Determine the [X, Y] coordinate at the center of the cell enclosing the given text.  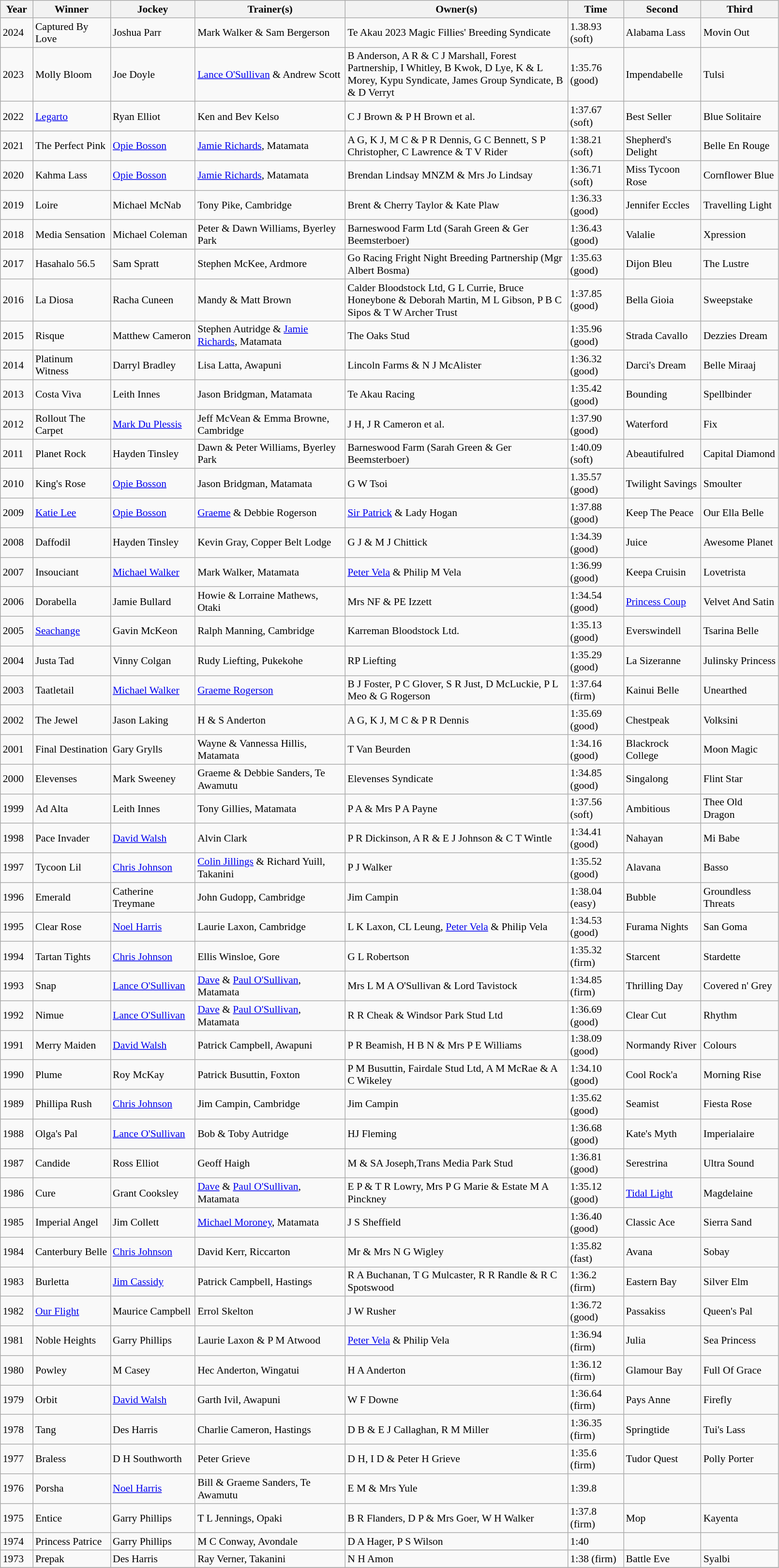
Tudor Quest [662, 1459]
T Van Beurden [456, 750]
Impendabelle [662, 74]
Our Ella Belle [740, 513]
Starcent [662, 957]
J W Rusher [456, 1312]
Roy McKay [153, 1075]
R A Buchanan, T G Mulcaster, R R Randle & R C Spotswood [456, 1282]
Colours [740, 1045]
Julia [662, 1341]
Normandy River [662, 1045]
1:37.8 (firm) [595, 1518]
1996 [16, 898]
1974 [16, 1542]
Keepa Cruisin [662, 572]
Juice [662, 543]
1:35.13 (good) [595, 632]
Mrs L M A O'Sullivan & Lord Tavistock [456, 986]
Thee Old Dragon [740, 809]
Emerald [72, 898]
Grant Cooksley [153, 1193]
Darryl Bradley [153, 366]
Tsarina Belle [740, 632]
Pays Anne [662, 1400]
Risque [72, 336]
1:35.62 (good) [595, 1105]
B R Flanders, D P & Mrs Goer, W H Walker [456, 1518]
Planet Rock [72, 454]
Brent & Cherry Taylor & Kate Plaw [456, 205]
Michael Moroney, Matamata [270, 1223]
1.35.57 (good) [595, 484]
Hasahalo 56.5 [72, 264]
Cornflower Blue [740, 175]
Brendan Lindsay MNZM & Mrs Jo Lindsay [456, 175]
Eastern Bay [662, 1282]
Tycoon Lil [72, 868]
Katie Lee [72, 513]
N H Amon [456, 1559]
2024 [16, 33]
Velvet And Satin [740, 602]
Belle Miraaj [740, 366]
1973 [16, 1559]
Elevenses Syndicate [456, 779]
G W Tsoi [456, 484]
Rhythm [740, 1016]
Rollout The Carpet [72, 425]
Silver Elm [740, 1282]
Blue Solitaire [740, 116]
Pace Invader [72, 839]
Lance O'Sullivan & Andrew Scott [270, 74]
Bella Gioia [662, 300]
Ross Elliot [153, 1164]
B Anderson, A R & C J Marshall, Forest Partnership, I Whitley, B Kwok, D Lye, K & L Morey, Kypu Syndicate, James Group Syndicate, B & D Verryt [456, 74]
Daffodil [72, 543]
2003 [16, 691]
Kevin Gray, Copper Belt Lodge [270, 543]
1:36.69 (good) [595, 1016]
Groundless Threats [740, 898]
1:35.29 (good) [595, 661]
1:34.16 (good) [595, 750]
R R Cheak & Windsor Park Stud Ltd [456, 1016]
1:37.90 (good) [595, 425]
2008 [16, 543]
Merry Maiden [72, 1045]
2022 [16, 116]
Trainer(s) [270, 9]
Passakiss [662, 1312]
The Perfect Pink [72, 146]
Prepak [72, 1559]
Phillipa Rush [72, 1105]
Snap [72, 986]
D H, I D & Peter H Grieve [456, 1459]
Queen's Pal [740, 1312]
Tui's Lass [740, 1430]
Loire [72, 205]
1:34.54 (good) [595, 602]
1.38.93 (soft) [595, 33]
Matthew Cameron [153, 336]
Julinsky Princess [740, 661]
Winner [72, 9]
Princess Coup [662, 602]
1992 [16, 1016]
Clear Rose [72, 927]
1:34.10 (good) [595, 1075]
Battle Eve [662, 1559]
Rudy Liefting, Pukekohe [270, 661]
M Casey [153, 1371]
1985 [16, 1223]
1:36.71 (soft) [595, 175]
1:35.32 (firm) [595, 957]
Elevenses [72, 779]
Firefly [740, 1400]
1991 [16, 1045]
Miss Tycoon Rose [662, 175]
Movin Out [740, 33]
Te Akau 2023 Magic Fillies' Breeding Syndicate [456, 33]
Kayenta [740, 1518]
Jeff McVean & Emma Browne, Cambridge [270, 425]
Patrick Campbell, Awapuni [270, 1045]
Mark Du Plessis [153, 425]
Moon Magic [740, 750]
1:36.43 (good) [595, 235]
Mrs NF & PE Izzett [456, 602]
1:35.12 (good) [595, 1193]
1:35.82 (fast) [595, 1252]
Awesome Planet [740, 543]
1:37.56 (soft) [595, 809]
Bounding [662, 395]
Darci's Dream [662, 366]
Braless [72, 1459]
1:40.09 (soft) [595, 454]
Classic Ace [662, 1223]
Sea Princess [740, 1341]
E P & T R Lowry, Mrs P G Marie & Estate M A Pinckney [456, 1193]
1:40 [595, 1542]
Barneswood Farm Ltd (Sarah Green & Ger Beemsterboer) [456, 235]
Dijon Bleu [662, 264]
Our Flight [72, 1312]
Burletta [72, 1282]
The Jewel [72, 720]
1:36.40 (good) [595, 1223]
Imperial Angel [72, 1223]
Media Sensation [72, 235]
Second [662, 9]
Full Of Grace [740, 1371]
Garth Ivil, Awapuni [270, 1400]
Flint Star [740, 779]
Glamour Bay [662, 1371]
P M Busuttin, Fairdale Stud Ltd, A M McRae & A C Wikeley [456, 1075]
D A Hager, P S Wilson [456, 1542]
1:36.94 (firm) [595, 1341]
1:34.85 (firm) [595, 986]
Ad Alta [72, 809]
Gavin McKeon [153, 632]
Abeautifulred [662, 454]
Patrick Busuttin, Foxton [270, 1075]
2020 [16, 175]
Michael Coleman [153, 235]
Noble Heights [72, 1341]
Unearthed [740, 691]
Graeme & Debbie Sanders, Te Awamutu [270, 779]
Volksini [740, 720]
Howie & Lorraine Mathews, Otaki [270, 602]
C J Brown & P H Brown et al. [456, 116]
Bill & Graeme Sanders, Te Awamutu [270, 1489]
Plume [72, 1075]
E M & Mrs Yule [456, 1489]
Fiesta Rose [740, 1105]
1989 [16, 1105]
1:38.09 (good) [595, 1045]
Valalie [662, 235]
Costa Viva [72, 395]
2005 [16, 632]
Jamie Bullard [153, 602]
Michael McNab [153, 205]
John Gudopp, Cambridge [270, 898]
Bubble [662, 898]
1:36.2 (firm) [595, 1282]
Tidal Light [662, 1193]
1:36.72 (good) [595, 1312]
Kainui Belle [662, 691]
Time [595, 9]
Gary Grylls [153, 750]
J H, J R Cameron et al. [456, 425]
Imperialaire [740, 1134]
Keep The Peace [662, 513]
La Sizeranne [662, 661]
1993 [16, 986]
HJ Fleming [456, 1134]
1978 [16, 1430]
Kahma Lass [72, 175]
H A Anderton [456, 1371]
Magdelaine [740, 1193]
Orbit [72, 1400]
2006 [16, 602]
W F Downe [456, 1400]
Xpression [740, 235]
Polly Porter [740, 1459]
Tartan Tights [72, 957]
2011 [16, 454]
Stardette [740, 957]
1:36.32 (good) [595, 366]
Sir Patrick & Lady Hogan [456, 513]
Mandy & Matt Brown [270, 300]
Owner(s) [456, 9]
2017 [16, 264]
1:35.69 (good) [595, 720]
Mark Walker, Matamata [270, 572]
Peter Vela & Philip Vela [456, 1341]
2015 [16, 336]
1:35.42 (good) [595, 395]
Mark Sweeney [153, 779]
1983 [16, 1282]
2004 [16, 661]
Justa Tad [72, 661]
1:35.63 (good) [595, 264]
Wayne & Vannessa Hillis, Matamata [270, 750]
Seachange [72, 632]
2001 [16, 750]
P J Walker [456, 868]
Colin Jillings & Richard Yuill, Takanini [270, 868]
1:34.41 (good) [595, 839]
Lovetrista [740, 572]
Chestpeak [662, 720]
Cool Rock'a [662, 1075]
Calder Bloodstock Ltd, G L Currie, Bruce Honeybone & Deborah Martin, M L Gibson, P B C Sipos & T W Archer Trust [456, 300]
2000 [16, 779]
Blackrock College [662, 750]
Fix [740, 425]
1:39.8 [595, 1489]
1988 [16, 1134]
Sam Spratt [153, 264]
1:34.39 (good) [595, 543]
A G, K J, M C & P R Dennis, G C Bennett, S P Christopher, C Lawrence & T V Rider [456, 146]
Basso [740, 868]
King's Rose [72, 484]
Avana [662, 1252]
1:36.12 (firm) [595, 1371]
1980 [16, 1371]
Barneswood Farm (Sarah Green & Ger Beemsterboer) [456, 454]
Peter Vela & Philip M Vela [456, 572]
Stephen McKee, Ardmore [270, 264]
Sobay [740, 1252]
Tulsi [740, 74]
P R Beamish, H B N & Mrs P E Williams [456, 1045]
Final Destination [72, 750]
Jim Campin, Cambridge [270, 1105]
1:37.64 (firm) [595, 691]
Morning Rise [740, 1075]
1995 [16, 927]
Ellis Winsloe, Gore [270, 957]
Ray Verner, Takanini [270, 1559]
Joe Doyle [153, 74]
J S Sheffield [456, 1223]
Sierra Sand [740, 1223]
2012 [16, 425]
Third [740, 9]
1976 [16, 1489]
1:37.85 (good) [595, 300]
Jim Collett [153, 1223]
La Diosa [72, 300]
Graeme & Debbie Rogerson [270, 513]
1982 [16, 1312]
H & S Anderton [270, 720]
1981 [16, 1341]
Travelling Light [740, 205]
1994 [16, 957]
1:38.04 (easy) [595, 898]
Nimue [72, 1016]
Taatletail [72, 691]
Serestrina [662, 1164]
Springtide [662, 1430]
Laurie Laxon & P M Atwood [270, 1341]
Insouciant [72, 572]
Strada Cavallo [662, 336]
Mr & Mrs N G Wigley [456, 1252]
1:35.96 (good) [595, 336]
Singalong [662, 779]
Platinum Witness [72, 366]
The Lustre [740, 264]
D B & E J Callaghan, R M Miller [456, 1430]
Te Akau Racing [456, 395]
2016 [16, 300]
Molly Bloom [72, 74]
Peter Grieve [270, 1459]
T L Jennings, Opaki [270, 1518]
Hec Anderton, Wingatui [270, 1371]
1:36.33 (good) [595, 205]
Lisa Latta, Awapuni [270, 366]
Jason Laking [153, 720]
P A & Mrs P A Payne [456, 809]
Mop [662, 1518]
Ralph Manning, Cambridge [270, 632]
1984 [16, 1252]
Jim Cassidy [153, 1282]
1:34.53 (good) [595, 927]
Sweepstake [740, 300]
2009 [16, 513]
2010 [16, 484]
Lincoln Farms & N J McAlister [456, 366]
1:37.67 (soft) [595, 116]
Legarto [72, 116]
L K Laxon, CL Leung, Peter Vela & Philip Vela [456, 927]
1:37.88 (good) [595, 513]
Tony Gillies, Matamata [270, 809]
Alvin Clark [270, 839]
Princess Patrice [72, 1542]
1:38 (firm) [595, 1559]
Waterford [662, 425]
Porsha [72, 1489]
Tony Pike, Cambridge [270, 205]
G L Robertson [456, 957]
Cure [72, 1193]
1:35.52 (good) [595, 868]
Year [16, 9]
1987 [16, 1164]
1:35.76 (good) [595, 74]
2013 [16, 395]
2014 [16, 366]
Nahayan [662, 839]
2023 [16, 74]
1986 [16, 1193]
Graeme Rogerson [270, 691]
Belle En Rouge [740, 146]
M & SA Joseph,Trans Media Park Stud [456, 1164]
1977 [16, 1459]
Geoff Haigh [270, 1164]
Dorabella [72, 602]
Alabama Lass [662, 33]
Peter & Dawn Williams, Byerley Park [270, 235]
M C Conway, Avondale [270, 1542]
A G, K J, M C & P R Dennis [456, 720]
Jockey [153, 9]
1:36.68 (good) [595, 1134]
Spellbinder [740, 395]
Go Racing Fright Night Breeding Partnership (Mgr Albert Bosma) [456, 264]
2019 [16, 205]
2007 [16, 572]
Charlie Cameron, Hastings [270, 1430]
Ken and Bev Kelso [270, 116]
Everswindell [662, 632]
Ambitious [662, 809]
1:38.21 (soft) [595, 146]
Capital Diamond [740, 454]
Jennifer Eccles [662, 205]
Canterbury Belle [72, 1252]
1990 [16, 1075]
1:36.35 (firm) [595, 1430]
Thrilling Day [662, 986]
Entice [72, 1518]
Clear Cut [662, 1016]
Laurie Laxon, Cambridge [270, 927]
Catherine Treymane [153, 898]
RP Liefting [456, 661]
2018 [16, 235]
1999 [16, 809]
Mark Walker & Sam Bergerson [270, 33]
David Kerr, Riccarton [270, 1252]
Twilight Savings [662, 484]
G J & M J Chittick [456, 543]
Joshua Parr [153, 33]
The Oaks Stud [456, 336]
Mi Babe [740, 839]
Alavana [662, 868]
Syalbi [740, 1559]
Patrick Campbell, Hastings [270, 1282]
B J Foster, P C Glover, S R Just, D McLuckie, P L Meo & G Rogerson [456, 691]
Ryan Elliot [153, 116]
Dezzies Dream [740, 336]
Powley [72, 1371]
1:36.99 (good) [595, 572]
Best Seller [662, 116]
Stephen Autridge & Jamie Richards, Matamata [270, 336]
1:36.64 (firm) [595, 1400]
1979 [16, 1400]
1:34.85 (good) [595, 779]
Ultra Sound [740, 1164]
Candide [72, 1164]
Captured By Love [72, 33]
Maurice Campbell [153, 1312]
Racha Cuneen [153, 300]
1997 [16, 868]
Seamist [662, 1105]
Olga's Pal [72, 1134]
P R Dickinson, A R & E J Johnson & C T Wintle [456, 839]
San Goma [740, 927]
D H Southworth [153, 1459]
2021 [16, 146]
Bob & Toby Autridge [270, 1134]
2002 [16, 720]
1975 [16, 1518]
Shepherd's Delight [662, 146]
Smoulter [740, 484]
Furama Nights [662, 927]
Vinny Colgan [153, 661]
Kate's Myth [662, 1134]
Errol Skelton [270, 1312]
Dawn & Peter Williams, Byerley Park [270, 454]
Covered n' Grey [740, 986]
Karreman Bloodstock Ltd. [456, 632]
Tang [72, 1430]
1:35.6 (firm) [595, 1459]
1:36.81 (good) [595, 1164]
1998 [16, 839]
